Search for the cell housing the specified text and yield its (X, Y) center coordinate. 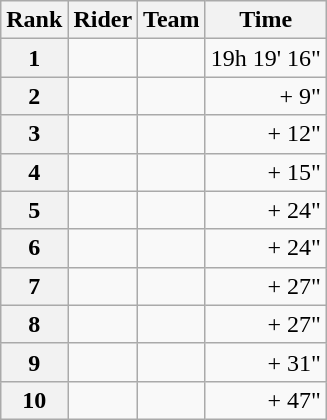
19h 19' 16" (266, 58)
+ 31" (266, 362)
+ 9" (266, 96)
6 (34, 248)
+ 15" (266, 172)
Team (172, 20)
+ 47" (266, 400)
Rank (34, 20)
3 (34, 134)
4 (34, 172)
9 (34, 362)
2 (34, 96)
5 (34, 210)
8 (34, 324)
10 (34, 400)
7 (34, 286)
1 (34, 58)
+ 12" (266, 134)
Time (266, 20)
Rider (103, 20)
